Locate the cell with the specified text and output its (X, Y) center coordinate. 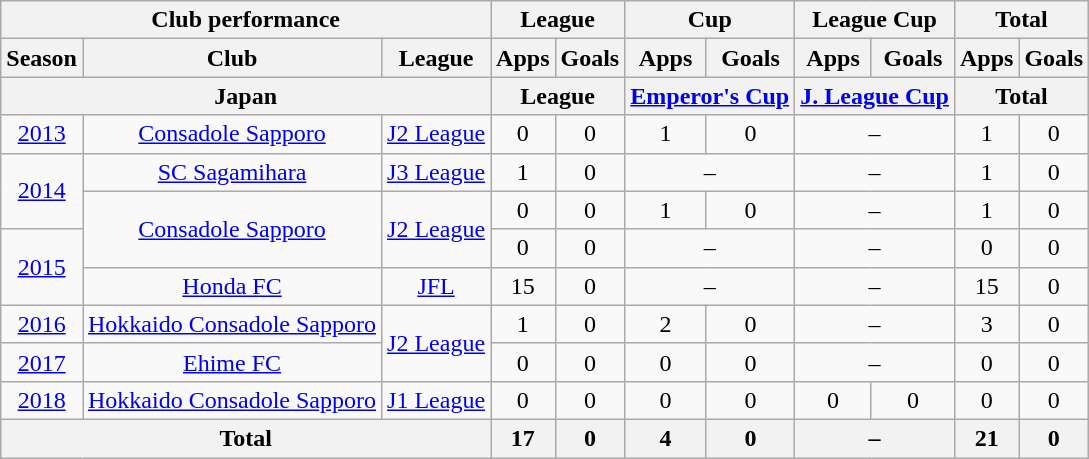
League Cup (875, 20)
Ehime FC (232, 362)
J. League Cup (875, 96)
Honda FC (232, 286)
Emperor's Cup (710, 96)
2015 (42, 267)
2 (666, 324)
J1 League (436, 400)
4 (666, 438)
Club (232, 58)
2013 (42, 134)
Club performance (246, 20)
2017 (42, 362)
Season (42, 58)
SC Sagamihara (232, 172)
J3 League (436, 172)
Cup (710, 20)
3 (986, 324)
Japan (246, 96)
2016 (42, 324)
2014 (42, 191)
JFL (436, 286)
21 (986, 438)
2018 (42, 400)
17 (523, 438)
